Extract the (X, Y) coordinate from the center of the cell holding the provided text.  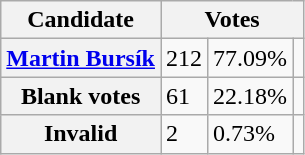
77.09% (250, 58)
0.73% (250, 134)
Blank votes (81, 96)
Votes (232, 20)
212 (184, 58)
2 (184, 134)
Candidate (81, 20)
Invalid (81, 134)
Martin Bursík (81, 58)
61 (184, 96)
22.18% (250, 96)
